Detect which cell encompasses the target text, then output its [x, y] center coordinate. 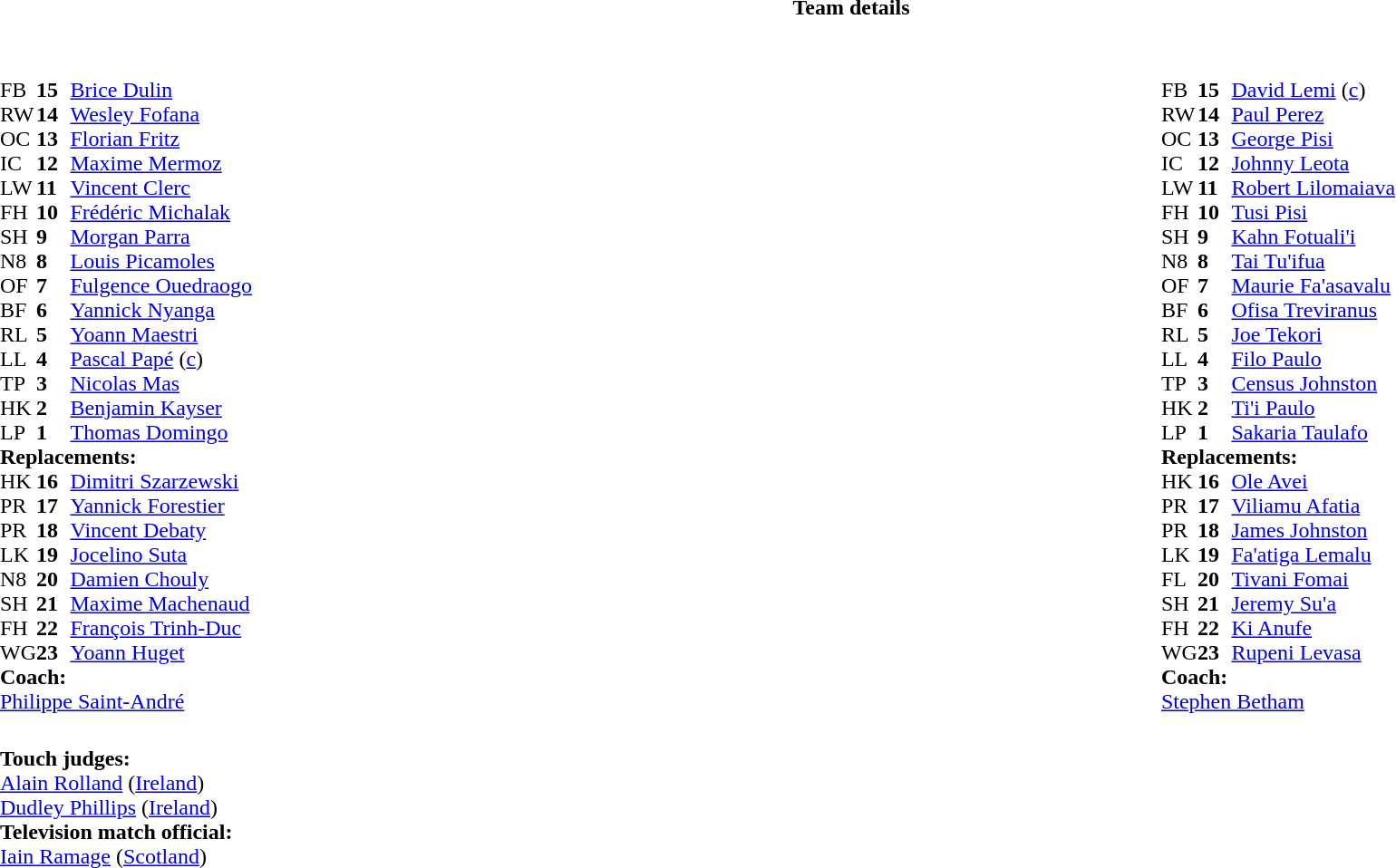
Robert Lilomaiava [1313, 188]
Vincent Debaty [161, 531]
Viliamu Afatia [1313, 506]
Tusi Pisi [1313, 212]
Dimitri Szarzewski [161, 482]
Maxime Machenaud [161, 603]
Ofisa Treviranus [1313, 310]
Philippe Saint-André [126, 701]
Fa'atiga Lemalu [1313, 555]
Pascal Papé (c) [161, 359]
Stephen Betham [1278, 701]
Ole Avei [1313, 482]
Maxime Mermoz [161, 163]
Louis Picamoles [161, 261]
David Lemi (c) [1313, 91]
Rupeni Levasa [1313, 652]
Damien Chouly [161, 580]
Yoann Maestri [161, 335]
Wesley Fofana [161, 114]
Thomas Domingo [161, 433]
Florian Fritz [161, 140]
Tai Tu'ifua [1313, 261]
Kahn Fotuali'i [1313, 237]
Joe Tekori [1313, 335]
Ti'i Paulo [1313, 408]
Morgan Parra [161, 237]
Yannick Forestier [161, 506]
François Trinh-Duc [161, 629]
Johnny Leota [1313, 163]
Vincent Clerc [161, 188]
FL [1179, 580]
Nicolas Mas [161, 384]
Maurie Fa'asavalu [1313, 286]
Yoann Huget [161, 652]
Benjamin Kayser [161, 408]
Jocelino Suta [161, 555]
Yannick Nyanga [161, 310]
Paul Perez [1313, 114]
Jeremy Su'a [1313, 603]
Fulgence Ouedraogo [161, 286]
Ki Anufe [1313, 629]
Census Johnston [1313, 384]
Filo Paulo [1313, 359]
Brice Dulin [161, 91]
Tivani Fomai [1313, 580]
Frédéric Michalak [161, 212]
Sakaria Taulafo [1313, 433]
George Pisi [1313, 140]
James Johnston [1313, 531]
